From the cell containing the given text, extract its center point as [X, Y] coordinate. 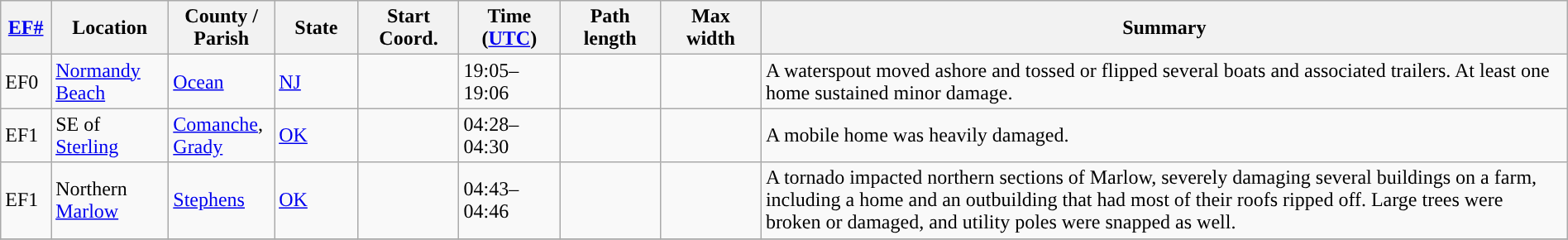
County / Parish [222, 28]
Comanche, Grady [222, 136]
19:05–19:06 [509, 81]
04:28–04:30 [509, 136]
Ocean [222, 81]
Summary [1164, 28]
A mobile home was heavily damaged. [1164, 136]
Start Coord. [409, 28]
Location [110, 28]
EF# [26, 28]
State [317, 28]
NJ [317, 81]
SE of Sterling [110, 136]
Stephens [222, 200]
Time (UTC) [509, 28]
Max width [711, 28]
Path length [610, 28]
EF0 [26, 81]
Normandy Beach [110, 81]
A waterspout moved ashore and tossed or flipped several boats and associated trailers. At least one home sustained minor damage. [1164, 81]
04:43–04:46 [509, 200]
Northern Marlow [110, 200]
